Locate the cell with the specified text and output its (x, y) center coordinate. 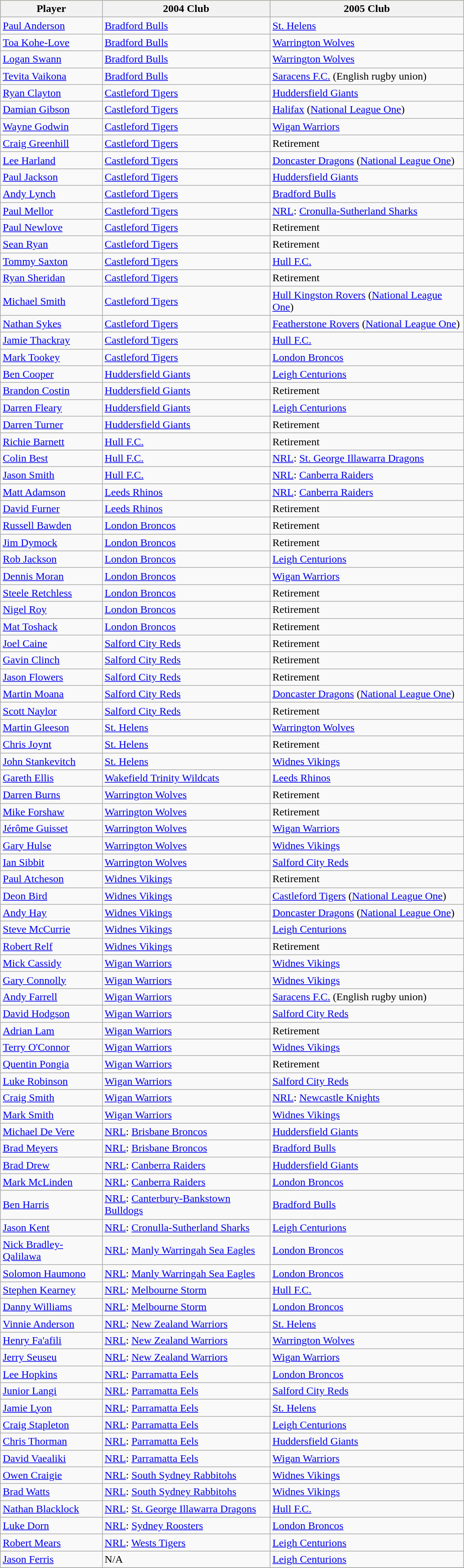
NRL: Wests Tigers (186, 1542)
Jason Smith (51, 475)
Darren Burns (51, 795)
Deon Bird (51, 896)
Tommy Saxton (51, 261)
Toa Kohe-Love (51, 42)
Robert Relf (51, 946)
Mick Cassidy (51, 963)
Mark Smith (51, 1115)
Mark McLinden (51, 1182)
Chris Thorman (51, 1442)
Wakefield Trinity Wildcats (186, 778)
Brad Meyers (51, 1148)
Andy Hay (51, 913)
Vinnie Anderson (51, 1323)
Paul Anderson (51, 26)
Stephen Kearney (51, 1290)
Mat Toshack (51, 627)
Jamie Lyon (51, 1408)
John Stankevitch (51, 761)
Henry Fa'afili (51, 1341)
David Vaealiki (51, 1458)
David Furner (51, 509)
Rob Jackson (51, 559)
Terry O'Connor (51, 1048)
Richie Barnett (51, 441)
Chris Joynt (51, 744)
Michael De Vere (51, 1132)
Mike Forshaw (51, 812)
Nigel Roy (51, 610)
Danny Williams (51, 1307)
Andy Farrell (51, 997)
Darren Fleary (51, 408)
Paul Newlove (51, 228)
Jason Kent (51, 1228)
Ben Harris (51, 1205)
Nathan Blacklock (51, 1509)
N/A (186, 1559)
Ben Cooper (51, 374)
David Hodgson (51, 1013)
Jason Flowers (51, 677)
NRL: Newcastle Knights (367, 1098)
NRL: Canterbury-Bankstown Bulldogs (186, 1205)
2004 Club (186, 9)
Adrian Lam (51, 1031)
Gary Hulse (51, 845)
Scott Naylor (51, 711)
2005 Club (367, 9)
Darren Turner (51, 425)
Craig Greenhill (51, 143)
Lee Hopkins (51, 1374)
Solomon Haumono (51, 1273)
Junior Langi (51, 1391)
Damian Gibson (51, 110)
Lee Harland (51, 160)
Jim Dymock (51, 543)
Hull Kingston Rovers (National League One) (367, 301)
Ian Sibbit (51, 862)
Jerry Seuseu (51, 1358)
Halifax (National League One) (367, 110)
Steve McCurrie (51, 929)
Gareth Ellis (51, 778)
Craig Stapleton (51, 1425)
Luke Robinson (51, 1081)
Jamie Thackray (51, 340)
Ryan Clayton (51, 93)
Paul Atcheson (51, 879)
Jason Ferris (51, 1559)
Tevita Vaikona (51, 76)
Paul Mellor (51, 211)
Martin Moana (51, 694)
Russell Bawden (51, 526)
Logan Swann (51, 59)
Owen Craigie (51, 1475)
Martin Gleeson (51, 727)
Craig Smith (51, 1098)
Brad Drew (51, 1165)
Robert Mears (51, 1542)
Gavin Clinch (51, 660)
Dennis Moran (51, 576)
Gary Connolly (51, 980)
Sean Ryan (51, 245)
Mark Tookey (51, 357)
Quentin Pongia (51, 1064)
Colin Best (51, 458)
Player (51, 9)
Wayne Godwin (51, 126)
Brad Watts (51, 1492)
Michael Smith (51, 301)
Steele Retchless (51, 593)
Jérôme Guisset (51, 829)
Andy Lynch (51, 194)
Ryan Sheridan (51, 278)
Matt Adamson (51, 492)
Castleford Tigers (National League One) (367, 896)
Featherstone Rovers (National League One) (367, 324)
Paul Jackson (51, 177)
Nick Bradley-Qalilawa (51, 1251)
Luke Dorn (51, 1526)
Nathan Sykes (51, 324)
Joel Caine (51, 643)
Brandon Costin (51, 391)
NRL: Sydney Roosters (186, 1526)
